Pinpoint the cell where the given text exists, returning its (x, y) midpoint coordinate. 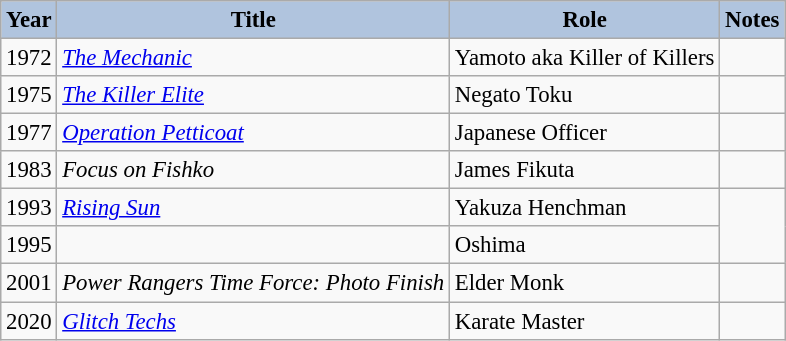
Karate Master (584, 321)
Title (254, 20)
2020 (29, 321)
1977 (29, 133)
James Fikuta (584, 170)
Negato Toku (584, 95)
1995 (29, 245)
Oshima (584, 245)
1983 (29, 170)
Elder Monk (584, 283)
Notes (752, 20)
1972 (29, 58)
Rising Sun (254, 208)
Role (584, 20)
The Mechanic (254, 58)
Operation Petticoat (254, 133)
Glitch Techs (254, 321)
The Killer Elite (254, 95)
Year (29, 20)
1993 (29, 208)
2001 (29, 283)
Yakuza Henchman (584, 208)
Yamoto aka Killer of Killers (584, 58)
1975 (29, 95)
Focus on Fishko (254, 170)
Japanese Officer (584, 133)
Power Rangers Time Force: Photo Finish (254, 283)
